Provide the (X, Y) coordinate of the cell's center where the given text is located.  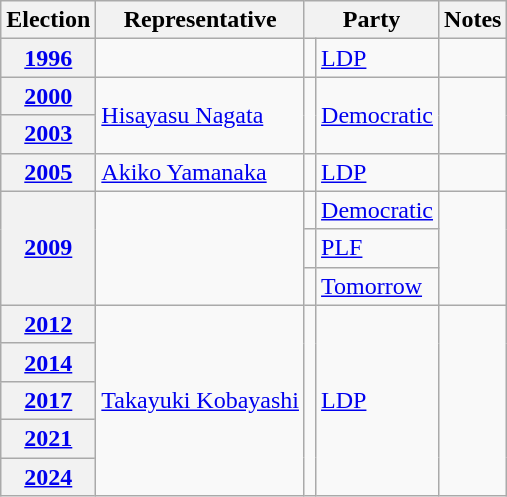
2017 (48, 400)
Akiko Yamanaka (200, 172)
Takayuki Kobayashi (200, 400)
Notes (473, 20)
2009 (48, 248)
2003 (48, 134)
2000 (48, 96)
Hisayasu Nagata (200, 115)
2012 (48, 324)
1996 (48, 58)
2014 (48, 362)
PLF (378, 248)
Tomorrow (378, 286)
2024 (48, 477)
2005 (48, 172)
2021 (48, 438)
Party (371, 20)
Election (48, 20)
Representative (200, 20)
